Scan for the cell matching the given text and deliver its [X, Y] coordinate at center. 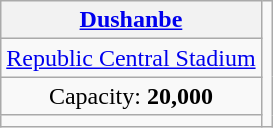
Republic Central Stadium [131, 58]
Capacity: 20,000 [131, 96]
Dushanbe [131, 20]
